Locate the cell with the specified text and output its [X, Y] center coordinate. 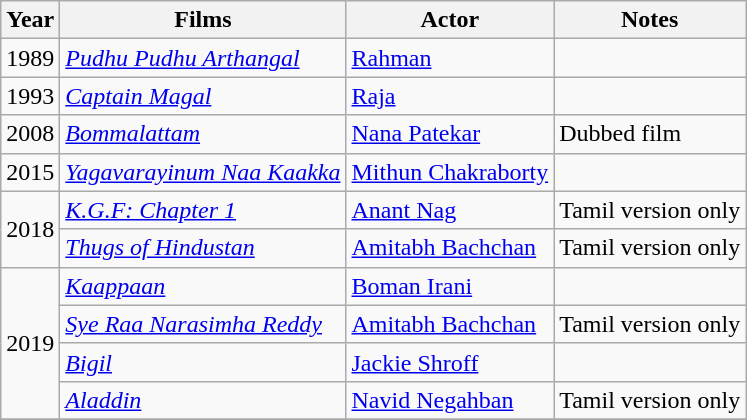
Aladdin [203, 400]
Year [30, 20]
Actor [450, 20]
Rahman [450, 58]
Captain Magal [203, 96]
Bigil [203, 362]
Nana Patekar [450, 134]
Yagavarayinum Naa Kaakka [203, 172]
Pudhu Pudhu Arthangal [203, 58]
Raja [450, 96]
K.G.F: Chapter 1 [203, 210]
2018 [30, 229]
Bommalattam [203, 134]
1989 [30, 58]
Navid Negahban [450, 400]
Thugs of Hindustan [203, 248]
2008 [30, 134]
Dubbed film [650, 134]
Jackie Shroff [450, 362]
2015 [30, 172]
Boman Irani [450, 286]
Notes [650, 20]
1993 [30, 96]
2019 [30, 343]
Anant Nag [450, 210]
Sye Raa Narasimha Reddy [203, 324]
Mithun Chakraborty [450, 172]
Films [203, 20]
Kaappaan [203, 286]
